Output the [X, Y] coordinate of the center of the cell containing the given text.  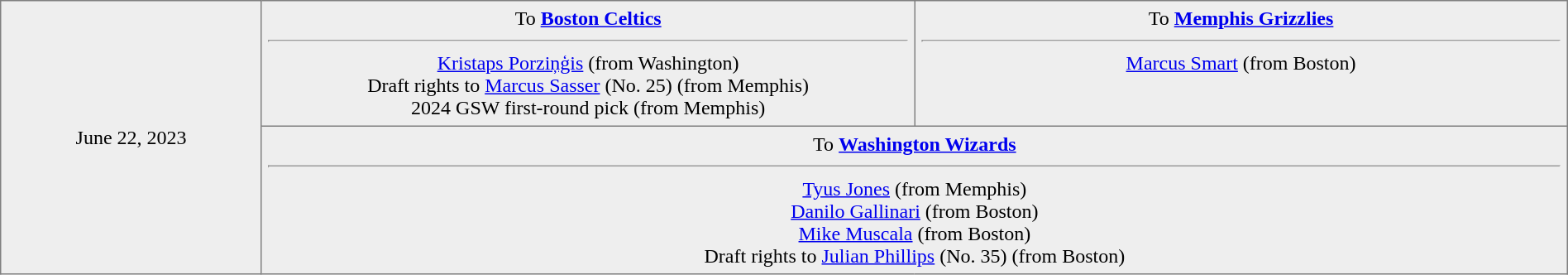
To Boston CelticsKristaps Porziņģis (from Washington)Draft rights to Marcus Sasser (No. 25) (from Memphis)2024 GSW first-round pick (from Memphis) [587, 64]
To Memphis GrizzliesMarcus Smart (from Boston) [1241, 64]
June 22, 2023 [131, 137]
